Provide the [X, Y] coordinate of the cell's center where the given text is located.  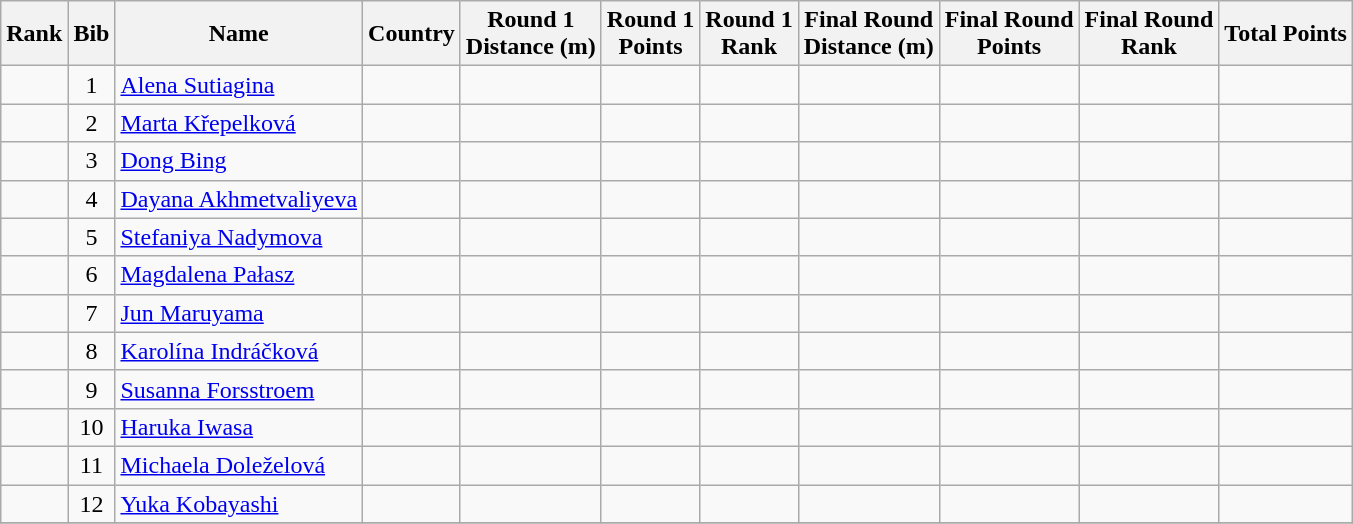
1 [92, 85]
12 [92, 503]
Karolína Indráčková [239, 351]
Round 1Distance (m) [530, 34]
Alena Sutiagina [239, 85]
11 [92, 465]
Magdalena Pałasz [239, 275]
Final Round Points [1009, 34]
Dayana Akhmetvaliyeva [239, 199]
7 [92, 313]
3 [92, 161]
Country [412, 34]
Round 1Points [650, 34]
Marta Křepelková [239, 123]
10 [92, 427]
Jun Maruyama [239, 313]
8 [92, 351]
4 [92, 199]
2 [92, 123]
Susanna Forsstroem [239, 389]
Rank [34, 34]
6 [92, 275]
Total Points [1286, 34]
Haruka Iwasa [239, 427]
Dong Bing [239, 161]
9 [92, 389]
Round 1Rank [749, 34]
Name [239, 34]
Bib [92, 34]
Yuka Kobayashi [239, 503]
Stefaniya Nadymova [239, 237]
Final Round Distance (m) [868, 34]
Final Round Rank [1149, 34]
5 [92, 237]
Michaela Doleželová [239, 465]
